From the cell containing the given text, extract its center point as [X, Y] coordinate. 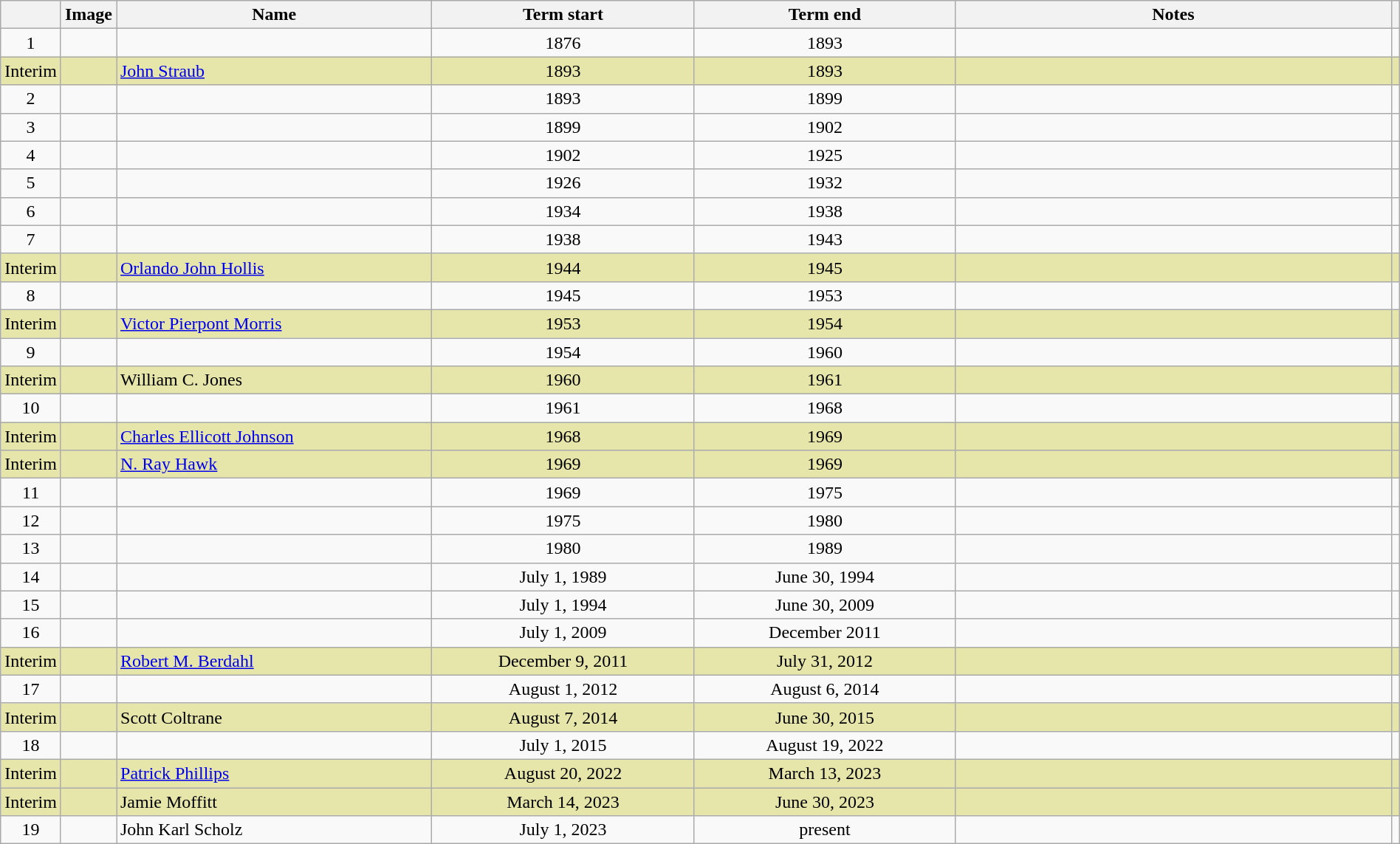
John Karl Scholz [275, 830]
June 30, 1994 [824, 577]
5 [31, 183]
15 [31, 605]
August 6, 2014 [824, 689]
March 13, 2023 [824, 773]
1876 [563, 43]
1 [31, 43]
1932 [824, 183]
Charles Ellicott Johnson [275, 436]
10 [31, 408]
August 1, 2012 [563, 689]
18 [31, 745]
July 1, 1989 [563, 577]
John Straub [275, 71]
August 7, 2014 [563, 717]
Patrick Phillips [275, 773]
2 [31, 99]
Image [89, 15]
Name [275, 15]
19 [31, 830]
17 [31, 689]
December 2011 [824, 633]
1925 [824, 155]
June 30, 2015 [824, 717]
7 [31, 239]
Scott Coltrane [275, 717]
June 30, 2023 [824, 801]
William C. Jones [275, 380]
Victor Pierpont Morris [275, 323]
July 1, 1994 [563, 605]
December 9, 2011 [563, 661]
Jamie Moffitt [275, 801]
July 31, 2012 [824, 661]
9 [31, 352]
1926 [563, 183]
14 [31, 577]
8 [31, 295]
Term end [824, 15]
July 1, 2023 [563, 830]
July 1, 2015 [563, 745]
1943 [824, 239]
June 30, 2009 [824, 605]
March 14, 2023 [563, 801]
6 [31, 211]
August 19, 2022 [824, 745]
N. Ray Hawk [275, 464]
present [824, 830]
Robert M. Berdahl [275, 661]
3 [31, 127]
Term start [563, 15]
August 20, 2022 [563, 773]
Notes [1174, 15]
1989 [824, 549]
July 1, 2009 [563, 633]
Orlando John Hollis [275, 267]
1944 [563, 267]
4 [31, 155]
11 [31, 493]
1934 [563, 211]
16 [31, 633]
13 [31, 549]
12 [31, 521]
